Find where the given text appears and provide that cell's center as [X, Y] coordinate. 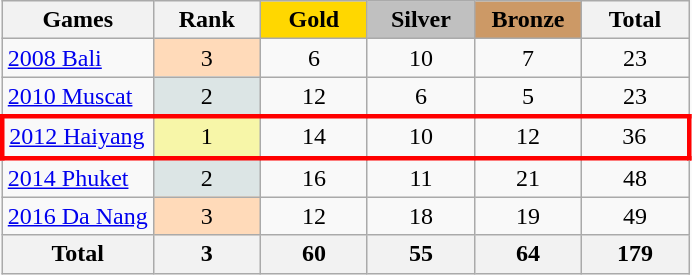
Gold [314, 20]
Rank [206, 20]
7 [528, 58]
Games [78, 20]
2008 Bali [78, 58]
19 [528, 216]
2010 Muscat [78, 97]
14 [314, 136]
16 [314, 178]
18 [420, 216]
179 [636, 254]
Bronze [528, 20]
64 [528, 254]
2016 Da Nang [78, 216]
Silver [420, 20]
48 [636, 178]
60 [314, 254]
21 [528, 178]
36 [636, 136]
11 [420, 178]
49 [636, 216]
55 [420, 254]
2012 Haiyang [78, 136]
2014 Phuket [78, 178]
5 [528, 97]
1 [206, 136]
